Locate the cell with the specified text and output its (X, Y) center coordinate. 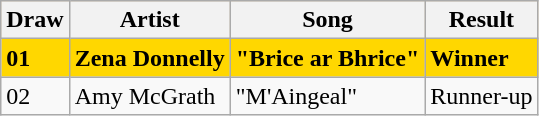
Runner-up (482, 96)
Amy McGrath (150, 96)
"Brice ar Bhrice" (328, 58)
02 (35, 96)
01 (35, 58)
Zena Donnelly (150, 58)
Artist (150, 20)
Draw (35, 20)
"M'Aingeal" (328, 96)
Winner (482, 58)
Song (328, 20)
Result (482, 20)
